From the cell containing the given text, extract its center point as (X, Y) coordinate. 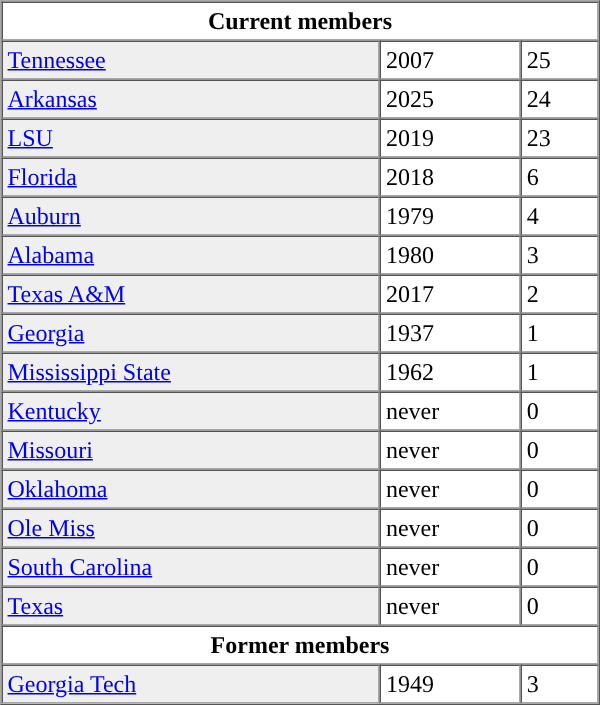
1949 (450, 684)
1979 (450, 216)
4 (560, 216)
23 (560, 138)
1962 (450, 372)
Oklahoma (191, 490)
24 (560, 100)
2 (560, 294)
Auburn (191, 216)
6 (560, 178)
2025 (450, 100)
Kentucky (191, 412)
Texas A&M (191, 294)
25 (560, 60)
Tennessee (191, 60)
2018 (450, 178)
Missouri (191, 450)
Mississippi State (191, 372)
2019 (450, 138)
Current members (300, 22)
Ole Miss (191, 528)
Georgia Tech (191, 684)
Georgia (191, 334)
Texas (191, 606)
2007 (450, 60)
Former members (300, 646)
LSU (191, 138)
Alabama (191, 256)
South Carolina (191, 568)
1980 (450, 256)
Florida (191, 178)
2017 (450, 294)
Arkansas (191, 100)
1937 (450, 334)
